Determine the (X, Y) coordinate at the center of the cell enclosing the given text.  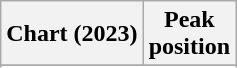
Chart (2023) (72, 34)
Peakposition (189, 34)
